Capture the cell that displays the provided text and extract its [x, y] central coordinate. 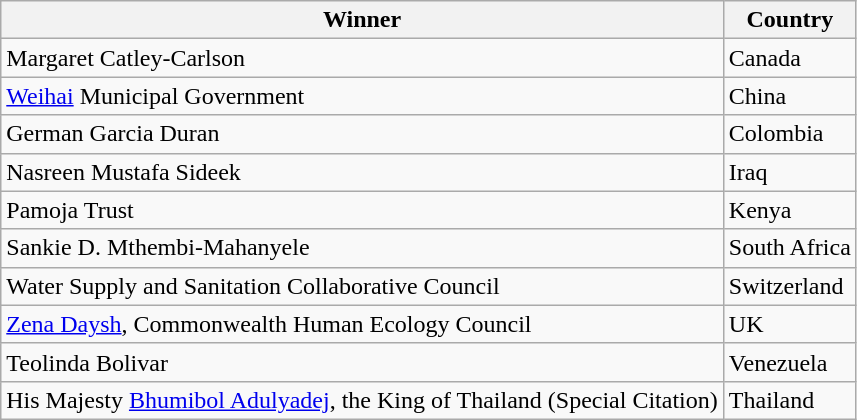
Winner [362, 20]
Teolinda Bolivar [362, 362]
Zena Daysh, Commonwealth Human Ecology Council [362, 324]
Sankie D. Mthembi-Mahanyele [362, 248]
His Majesty Bhumibol Adulyadej, the King of Thailand (Special Citation) [362, 400]
Colombia [790, 134]
UK [790, 324]
South Africa [790, 248]
Venezuela [790, 362]
Iraq [790, 172]
Kenya [790, 210]
Margaret Catley-Carlson [362, 58]
China [790, 96]
Country [790, 20]
Nasreen Mustafa Sideek [362, 172]
Switzerland [790, 286]
Water Supply and Sanitation Collaborative Council [362, 286]
German Garcia Duran [362, 134]
Thailand [790, 400]
Pamoja Trust [362, 210]
Canada [790, 58]
Weihai Municipal Government [362, 96]
